Detect which cell encompasses the target text, then output its [X, Y] center coordinate. 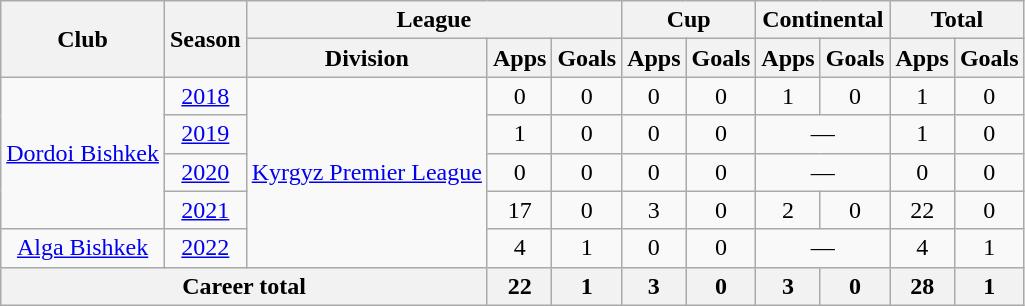
2022 [205, 248]
2 [788, 210]
2021 [205, 210]
2018 [205, 96]
Continental [823, 20]
Dordoi Bishkek [83, 153]
Kyrgyz Premier League [366, 172]
28 [922, 286]
Season [205, 39]
Club [83, 39]
Cup [689, 20]
Alga Bishkek [83, 248]
Total [957, 20]
Division [366, 58]
17 [519, 210]
Career total [244, 286]
League [434, 20]
2019 [205, 134]
2020 [205, 172]
